Find where the given text appears and provide that cell's center as (X, Y) coordinate. 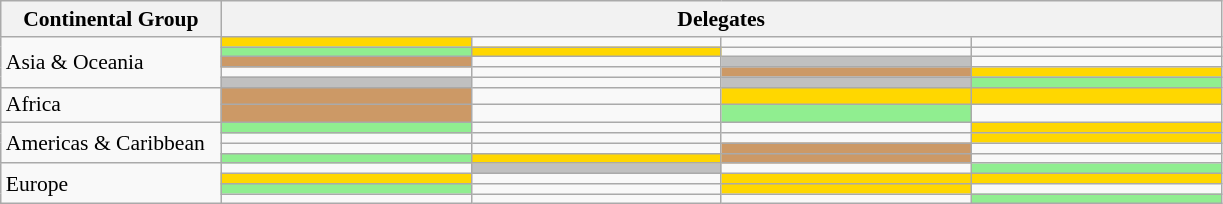
Delegates (721, 19)
Europe (111, 184)
Africa (111, 105)
Continental Group (111, 19)
Americas & Caribbean (111, 143)
Asia & Oceania (111, 62)
